For the text-containing cell, return its midpoint in [x, y] coordinate format. 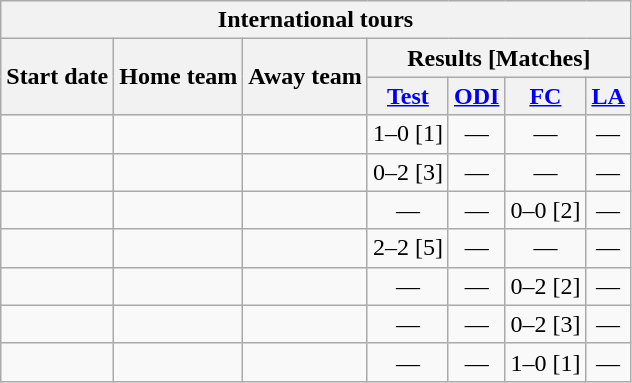
International tours [316, 20]
Test [408, 96]
FC [546, 96]
0–2 [2] [546, 286]
0–0 [2] [546, 210]
Start date [58, 77]
Results [Matches] [498, 58]
Away team [306, 77]
2–2 [5] [408, 248]
Home team [178, 77]
LA [608, 96]
ODI [476, 96]
